Detect which cell encompasses the target text, then output its (X, Y) center coordinate. 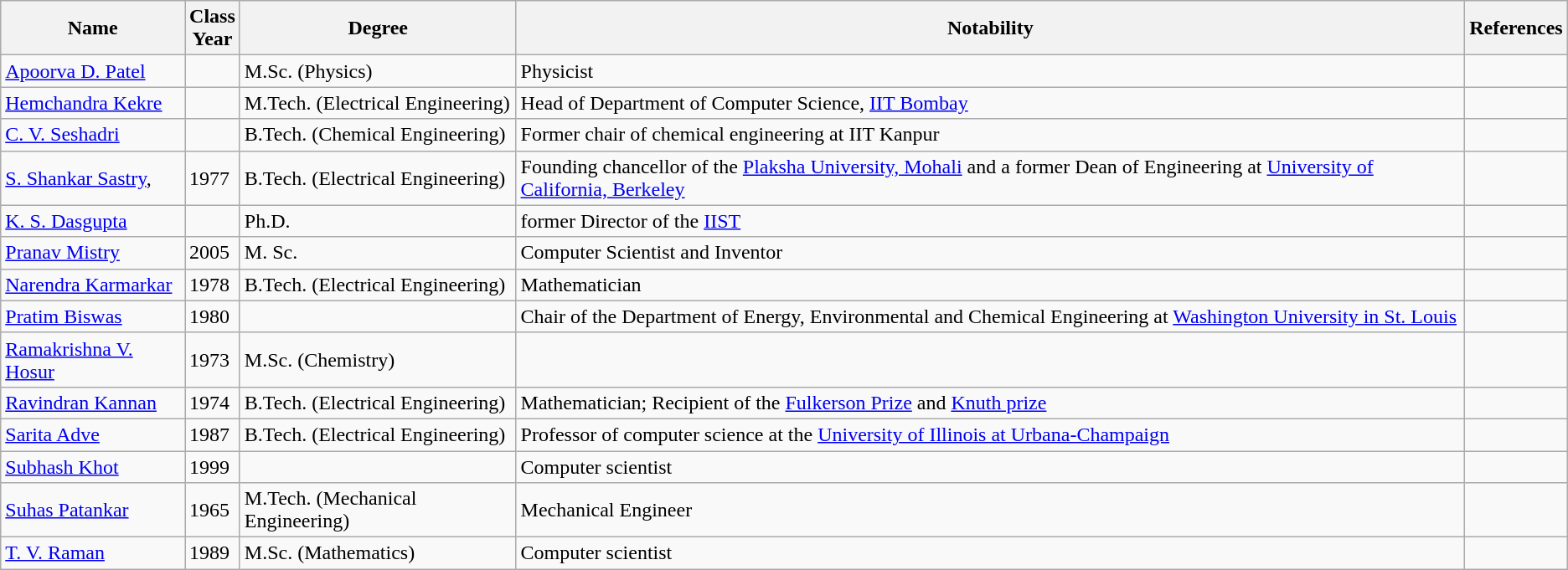
M. Sc. (378, 253)
Mechanical Engineer (990, 511)
M.Sc. (Mathematics) (378, 553)
Chair of the Department of Energy, Environmental and Chemical Engineering at Washington University in St. Louis (990, 316)
References (1516, 28)
M.Tech. (Mechanical Engineering) (378, 511)
T. V. Raman (93, 553)
Former chair of chemical engineering at IIT Kanpur (990, 135)
Pratim Biswas (93, 316)
Subhash Khot (93, 466)
1989 (213, 553)
Suhas Patankar (93, 511)
Narendra Karmarkar (93, 285)
Founding chancellor of the Plaksha University, Mohali and a former Dean of Engineering at University of California, Berkeley (990, 177)
S. Shankar Sastry, (93, 177)
Mathematician; Recipient of the Fulkerson Prize and Knuth prize (990, 403)
1978 (213, 285)
M.Tech. (Electrical Engineering) (378, 103)
Pranav Mistry (93, 253)
Notability (990, 28)
Computer Scientist and Inventor (990, 253)
Ramakrishna V. Hosur (93, 360)
Head of Department of Computer Science, IIT Bombay (990, 103)
Ravindran Kannan (93, 403)
Degree (378, 28)
Name (93, 28)
Hemchandra Kekre (93, 103)
1977 (213, 177)
2005 (213, 253)
Physicist (990, 71)
1965 (213, 511)
1980 (213, 316)
ClassYear (213, 28)
former Director of the IIST (990, 221)
M.Sc. (Physics) (378, 71)
Professor of computer science at the University of Illinois at Urbana-Champaign (990, 434)
B.Tech. (Chemical Engineering) (378, 135)
1987 (213, 434)
Apoorva D. Patel (93, 71)
K. S. Dasgupta (93, 221)
M.Sc. (Chemistry) (378, 360)
1999 (213, 466)
1974 (213, 403)
Sarita Adve (93, 434)
Ph.D. (378, 221)
C. V. Seshadri (93, 135)
Mathematician (990, 285)
1973 (213, 360)
